Find where the given text appears and provide that cell's center as [x, y] coordinate. 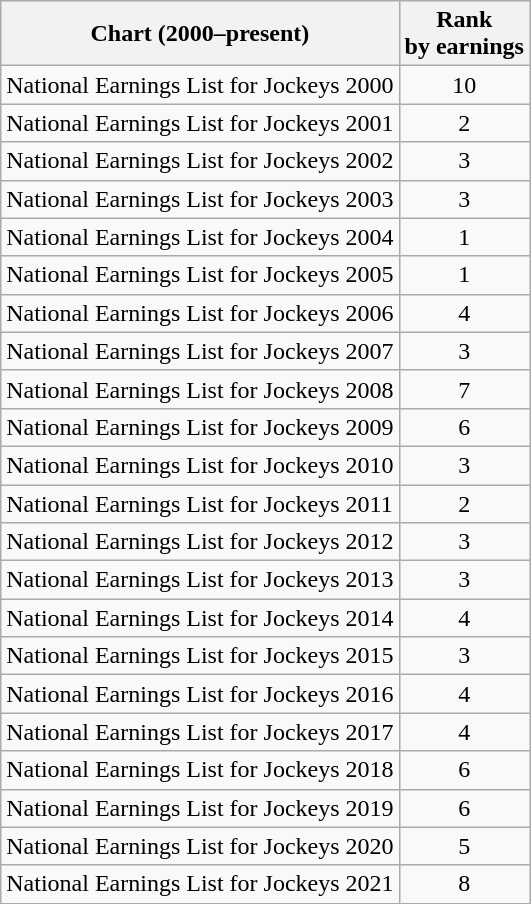
National Earnings List for Jockeys 2018 [200, 770]
National Earnings List for Jockeys 2008 [200, 389]
National Earnings List for Jockeys 2020 [200, 846]
5 [464, 846]
National Earnings List for Jockeys 2010 [200, 465]
National Earnings List for Jockeys 2004 [200, 237]
National Earnings List for Jockeys 2013 [200, 580]
National Earnings List for Jockeys 2005 [200, 275]
National Earnings List for Jockeys 2011 [200, 503]
10 [464, 85]
National Earnings List for Jockeys 2017 [200, 732]
National Earnings List for Jockeys 2021 [200, 884]
National Earnings List for Jockeys 2012 [200, 542]
Chart (2000–present) [200, 34]
National Earnings List for Jockeys 2003 [200, 199]
National Earnings List for Jockeys 2015 [200, 656]
National Earnings List for Jockeys 2016 [200, 694]
Rankby earnings [464, 34]
National Earnings List for Jockeys 2014 [200, 618]
National Earnings List for Jockeys 2000 [200, 85]
National Earnings List for Jockeys 2019 [200, 808]
National Earnings List for Jockeys 2007 [200, 351]
National Earnings List for Jockeys 2002 [200, 161]
National Earnings List for Jockeys 2001 [200, 123]
National Earnings List for Jockeys 2009 [200, 427]
National Earnings List for Jockeys 2006 [200, 313]
8 [464, 884]
7 [464, 389]
